Output the [X, Y] coordinate of the center of the cell containing the given text.  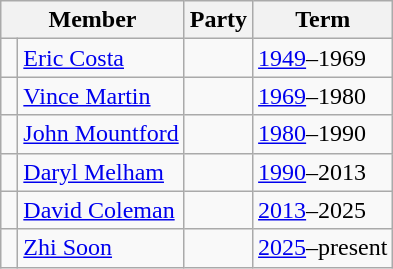
1980–1990 [323, 134]
Term [323, 20]
1990–2013 [323, 172]
Party [218, 20]
1969–1980 [323, 96]
Zhi Soon [101, 248]
David Coleman [101, 210]
Eric Costa [101, 58]
Member [92, 20]
1949–1969 [323, 58]
2025–present [323, 248]
John Mountford [101, 134]
Vince Martin [101, 96]
2013–2025 [323, 210]
Daryl Melham [101, 172]
